Search for the cell housing the specified text and yield its (X, Y) center coordinate. 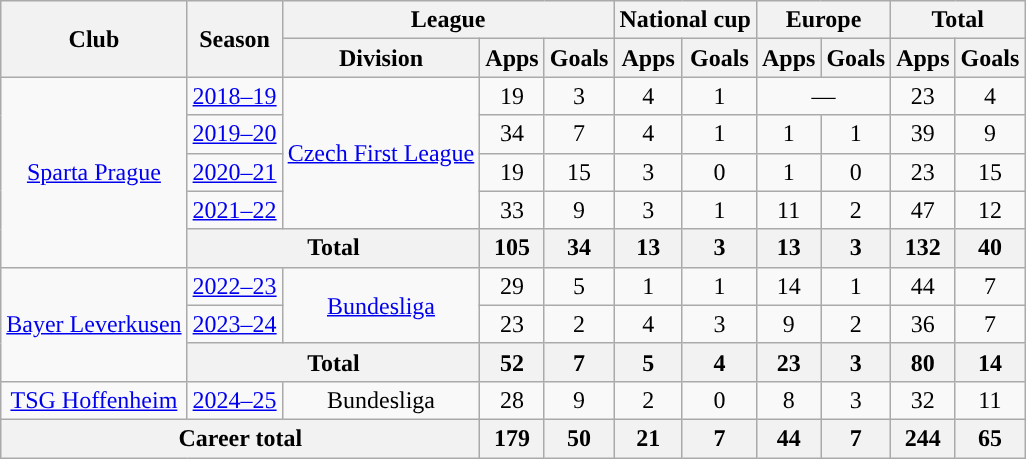
32 (923, 400)
29 (512, 286)
132 (923, 248)
12 (990, 210)
36 (923, 324)
28 (512, 400)
65 (990, 438)
39 (923, 134)
— (823, 96)
Europe (823, 20)
50 (579, 438)
Club (94, 39)
Division (381, 58)
Bayer Leverkusen (94, 324)
21 (648, 438)
8 (788, 400)
Season (234, 39)
Czech First League (381, 153)
2024–25 (234, 400)
47 (923, 210)
2022–23 (234, 286)
33 (512, 210)
2019–20 (234, 134)
40 (990, 248)
2021–22 (234, 210)
2020–21 (234, 172)
Sparta Prague (94, 172)
105 (512, 248)
52 (512, 362)
2023–24 (234, 324)
2018–19 (234, 96)
179 (512, 438)
TSG Hoffenheim (94, 400)
244 (923, 438)
80 (923, 362)
Career total (240, 438)
National cup (685, 20)
League (448, 20)
